Provide the [X, Y] coordinate of the cell's center where the given text is located.  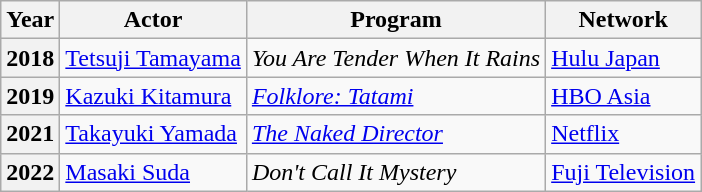
Netflix [624, 134]
Program [396, 20]
Tetsuji Tamayama [154, 58]
Year [30, 20]
You Are Tender When It Rains [396, 58]
2021 [30, 134]
2018 [30, 58]
HBO Asia [624, 96]
2019 [30, 96]
Network [624, 20]
Folklore: Tatami [396, 96]
Actor [154, 20]
Hulu Japan [624, 58]
Takayuki Yamada [154, 134]
Fuji Television [624, 172]
Kazuki Kitamura [154, 96]
The Naked Director [396, 134]
Don't Call It Mystery [396, 172]
Masaki Suda [154, 172]
2022 [30, 172]
